Extract the [X, Y] coordinate from the center of the cell holding the provided text.  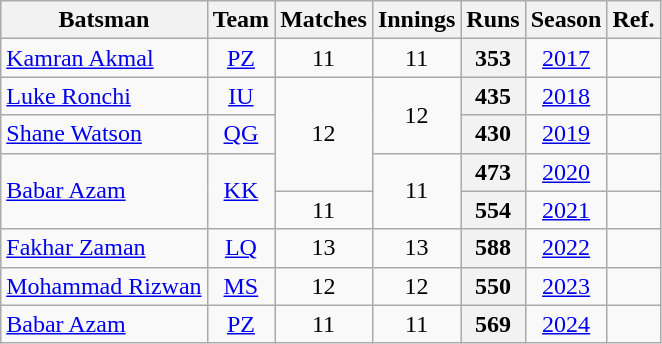
Ref. [634, 20]
2018 [566, 96]
Luke Ronchi [104, 96]
569 [493, 324]
MS [241, 286]
550 [493, 286]
473 [493, 172]
Mohammad Rizwan [104, 286]
Shane Watson [104, 134]
LQ [241, 248]
430 [493, 134]
IU [241, 96]
Batsman [104, 20]
Innings [416, 20]
435 [493, 96]
Matches [324, 20]
2021 [566, 210]
2023 [566, 286]
2022 [566, 248]
KK [241, 191]
Kamran Akmal [104, 58]
Fakhar Zaman [104, 248]
588 [493, 248]
Team [241, 20]
2019 [566, 134]
2024 [566, 324]
Season [566, 20]
Runs [493, 20]
353 [493, 58]
2017 [566, 58]
2020 [566, 172]
554 [493, 210]
QG [241, 134]
